Extract the (X, Y) coordinate from the center of the cell holding the provided text.  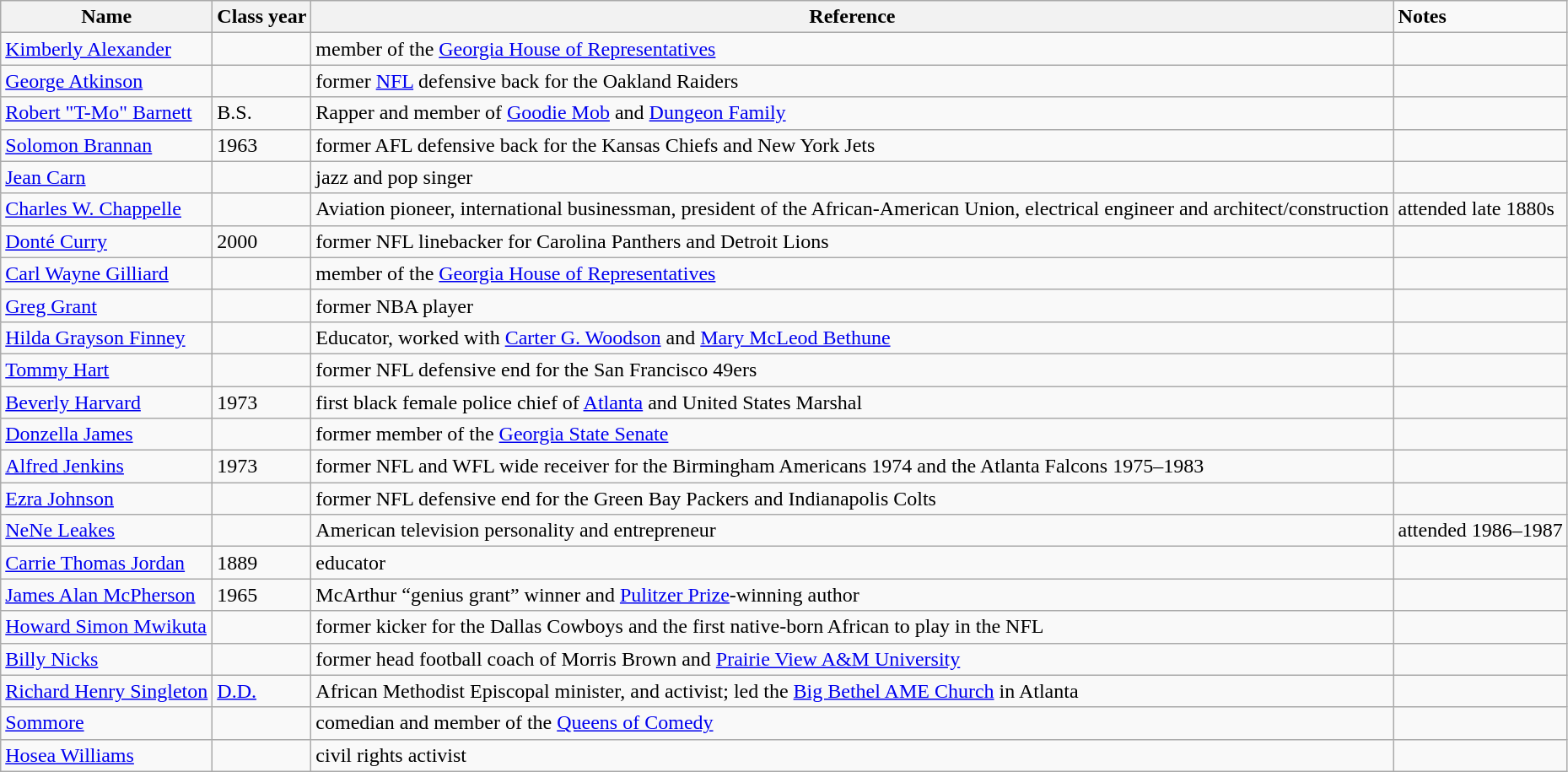
Carrie Thomas Jordan (106, 563)
Kimberly Alexander (106, 49)
NeNe Leakes (106, 531)
attended late 1880s (1480, 209)
Robert "T-Mo" Barnett (106, 113)
former NFL defensive back for the Oakland Raiders (852, 81)
Rapper and member of Goodie Mob and Dungeon Family (852, 113)
Donzella James (106, 435)
civil rights activist (852, 755)
former NFL defensive end for the San Francisco 49ers (852, 370)
Reference (852, 17)
McArthur “genius grant” winner and Pulitzer Prize-winning author (852, 595)
former member of the Georgia State Senate (852, 435)
former NFL defensive end for the Green Bay Packers and Indianapolis Colts (852, 499)
2000 (261, 241)
Notes (1480, 17)
Class year (261, 17)
comedian and member of the Queens of Comedy (852, 723)
B.S. (261, 113)
attended 1986–1987 (1480, 531)
Hosea Williams (106, 755)
Educator, worked with Carter G. Woodson and Mary McLeod Bethune (852, 337)
Richard Henry Singleton (106, 691)
Solomon Brannan (106, 145)
Carl Wayne Gilliard (106, 273)
Charles W. Chappelle (106, 209)
Howard Simon Mwikuta (106, 627)
D.D. (261, 691)
Sommore (106, 723)
former NBA player (852, 305)
American television personality and entrepreneur (852, 531)
Alfred Jenkins (106, 467)
Donté Curry (106, 241)
African Methodist Episcopal minister, and activist; led the Big Bethel AME Church in Atlanta (852, 691)
Greg Grant (106, 305)
first black female police chief of Atlanta and United States Marshal (852, 402)
1963 (261, 145)
Jean Carn (106, 177)
1889 (261, 563)
educator (852, 563)
jazz and pop singer (852, 177)
1965 (261, 595)
former head football coach of Morris Brown and Prairie View A&M University (852, 659)
former kicker for the Dallas Cowboys and the first native-born African to play in the NFL (852, 627)
former NFL linebacker for Carolina Panthers and Detroit Lions (852, 241)
Hilda Grayson Finney (106, 337)
Beverly Harvard (106, 402)
former NFL and WFL wide receiver for the Birmingham Americans 1974 and the Atlanta Falcons 1975–1983 (852, 467)
former AFL defensive back for the Kansas Chiefs and New York Jets (852, 145)
Tommy Hart (106, 370)
James Alan McPherson (106, 595)
George Atkinson (106, 81)
Ezra Johnson (106, 499)
Name (106, 17)
Billy Nicks (106, 659)
Aviation pioneer, international businessman, president of the African-American Union, electrical engineer and architect/construction (852, 209)
